Search for the cell housing the specified text and yield its (X, Y) center coordinate. 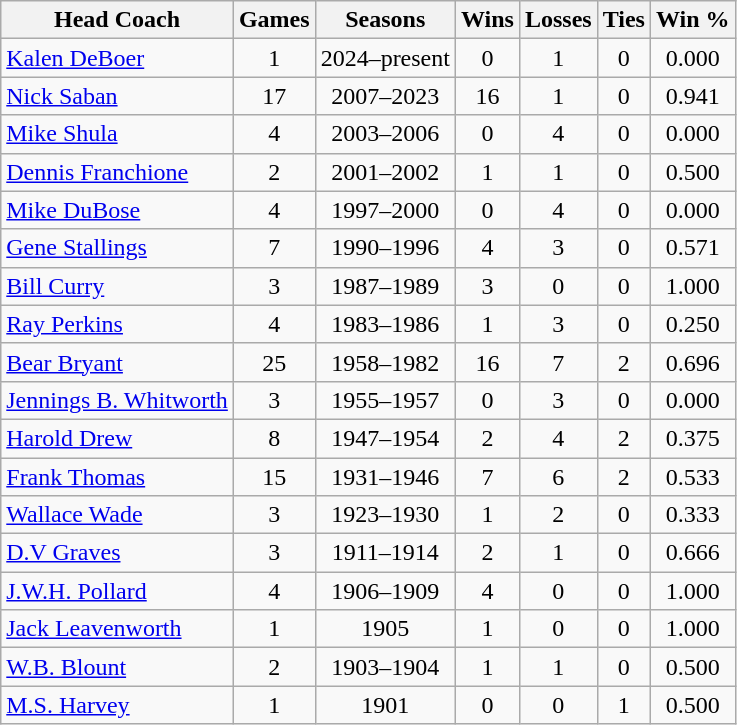
Frank Thomas (118, 477)
25 (274, 362)
0.571 (692, 248)
Mike Shula (118, 134)
Nick Saban (118, 96)
Wallace Wade (118, 515)
1958–1982 (385, 362)
Gene Stallings (118, 248)
2003–2006 (385, 134)
0.250 (692, 324)
1901 (385, 705)
1906–1909 (385, 591)
1911–1914 (385, 553)
8 (274, 438)
Bill Curry (118, 286)
Dennis Franchione (118, 172)
Games (274, 20)
Harold Drew (118, 438)
2001–2002 (385, 172)
0.666 (692, 553)
1923–1930 (385, 515)
15 (274, 477)
Win % (692, 20)
0.333 (692, 515)
0.375 (692, 438)
Wins (487, 20)
1990–1996 (385, 248)
2024–present (385, 58)
0.696 (692, 362)
Head Coach (118, 20)
D.V Graves (118, 553)
0.533 (692, 477)
Jennings B. Whitworth (118, 400)
M.S. Harvey (118, 705)
Ties (624, 20)
1903–1904 (385, 667)
1905 (385, 629)
0.941 (692, 96)
2007–2023 (385, 96)
Jack Leavenworth (118, 629)
1931–1946 (385, 477)
1947–1954 (385, 438)
W.B. Blount (118, 667)
J.W.H. Pollard (118, 591)
Mike DuBose (118, 210)
Seasons (385, 20)
Ray Perkins (118, 324)
Kalen DeBoer (118, 58)
1955–1957 (385, 400)
1987–1989 (385, 286)
1983–1986 (385, 324)
17 (274, 96)
6 (558, 477)
1997–2000 (385, 210)
Losses (558, 20)
Bear Bryant (118, 362)
